For the text-containing cell, return its midpoint in (x, y) coordinate format. 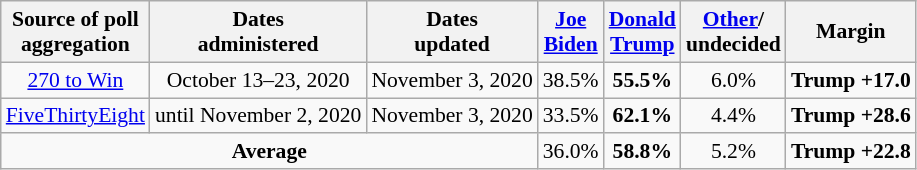
Trump +22.8 (851, 152)
Source of pollaggregation (76, 32)
36.0% (571, 152)
FiveThirtyEight (76, 116)
Trump +17.0 (851, 80)
Trump +28.6 (851, 116)
4.4% (734, 116)
270 to Win (76, 80)
DonaldTrump (642, 32)
Other/undecided (734, 32)
until November 2, 2020 (258, 116)
58.8% (642, 152)
5.2% (734, 152)
Dates updated (452, 32)
62.1% (642, 116)
October 13–23, 2020 (258, 80)
JoeBiden (571, 32)
38.5% (571, 80)
6.0% (734, 80)
Average (270, 152)
33.5% (571, 116)
55.5% (642, 80)
Dates administered (258, 32)
Margin (851, 32)
